Find where the given text appears and provide that cell's center as [x, y] coordinate. 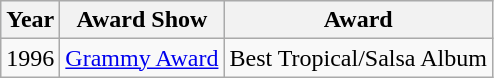
Year [30, 20]
Award Show [142, 20]
Award [358, 20]
Best Tropical/Salsa Album [358, 58]
Grammy Award [142, 58]
1996 [30, 58]
